Identify which cell holds the provided text, then report its [X, Y] central coordinate. 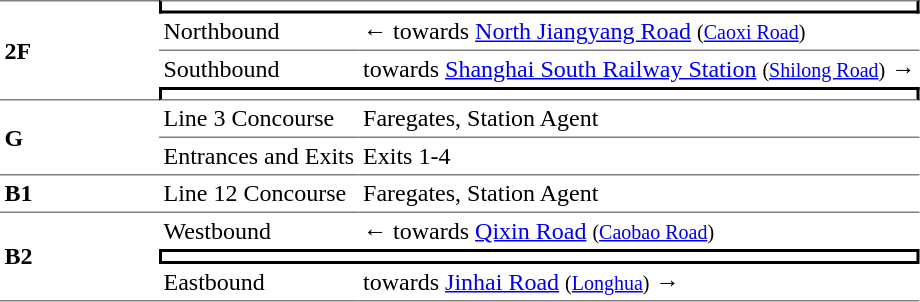
← towards Qixin Road (Caobao Road) [640, 231]
Line 12 Concourse [259, 195]
2F [80, 50]
Southbound [259, 69]
Line 3 Concourse [259, 119]
towards Jinhai Road (Longhua) → [640, 283]
Westbound [259, 231]
← towards North Jiangyang Road (Caoxi Road) [640, 33]
Northbound [259, 33]
towards Shanghai South Railway Station (Shilong Road) → [640, 69]
B2 [80, 257]
G [80, 138]
Eastbound [259, 283]
B1 [80, 195]
Entrances and Exits [259, 157]
Exits 1-4 [640, 157]
